Extract the [X, Y] coordinate from the center of the cell holding the provided text.  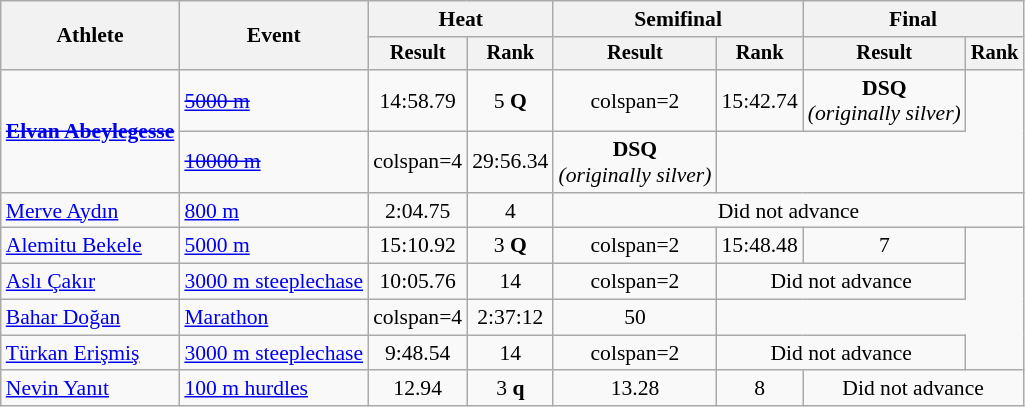
4 [510, 211]
5 Q [510, 100]
2:37:12 [510, 318]
800 m [274, 211]
Alemitu Bekele [90, 246]
10000 m [274, 162]
2:04.75 [418, 211]
15:48.48 [759, 246]
8 [759, 389]
Final [914, 19]
15:10.92 [418, 246]
Aslı Çakır [90, 282]
Semifinal [678, 19]
3 q [510, 389]
3 Q [510, 246]
10:05.76 [418, 282]
Merve Aydın [90, 211]
Türkan Erişmiş [90, 353]
9:48.54 [418, 353]
7 [884, 246]
13.28 [634, 389]
12.94 [418, 389]
Event [274, 36]
Bahar Doğan [90, 318]
Heat [460, 19]
100 m hurdles [274, 389]
Nevin Yanıt [90, 389]
Athlete [90, 36]
Elvan Abeylegesse [90, 131]
Marathon [274, 318]
15:42.74 [759, 100]
29:56.34 [510, 162]
50 [634, 318]
14:58.79 [418, 100]
